For the text-containing cell, return its midpoint in [X, Y] coordinate format. 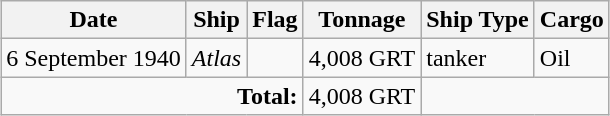
Flag [275, 20]
Date [94, 20]
tanker [478, 58]
Total: [152, 96]
Oil [572, 58]
Tonnage [362, 20]
Atlas [216, 58]
6 September 1940 [94, 58]
Ship Type [478, 20]
Cargo [572, 20]
Ship [216, 20]
